Return the (X, Y) coordinate for the center point of the cell that contains the specified text.  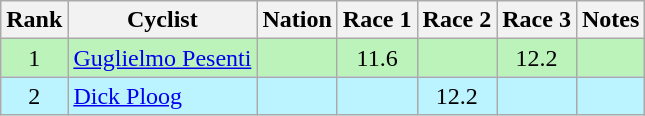
Race 1 (377, 20)
11.6 (377, 58)
Nation (297, 20)
Rank (34, 20)
Race 2 (457, 20)
Notes (610, 20)
Race 3 (537, 20)
2 (34, 96)
Dick Ploog (162, 96)
Guglielmo Pesenti (162, 58)
Cyclist (162, 20)
1 (34, 58)
